Determine the [x, y] coordinate at the center of the cell enclosing the given text.  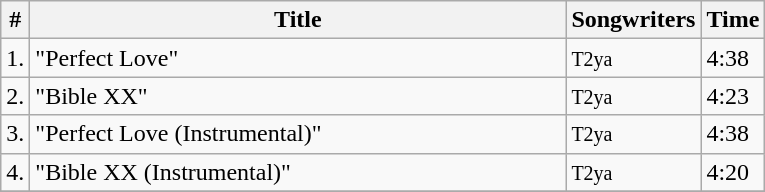
Title [298, 20]
4. [16, 172]
"Perfect Love" [298, 58]
3. [16, 134]
4:20 [733, 172]
"Bible XX (Instrumental)" [298, 172]
1. [16, 58]
2. [16, 96]
4:23 [733, 96]
"Perfect Love (Instrumental)" [298, 134]
Time [733, 20]
Songwriters [634, 20]
"Bible XX" [298, 96]
# [16, 20]
